From the cell containing the given text, extract its center point as (X, Y) coordinate. 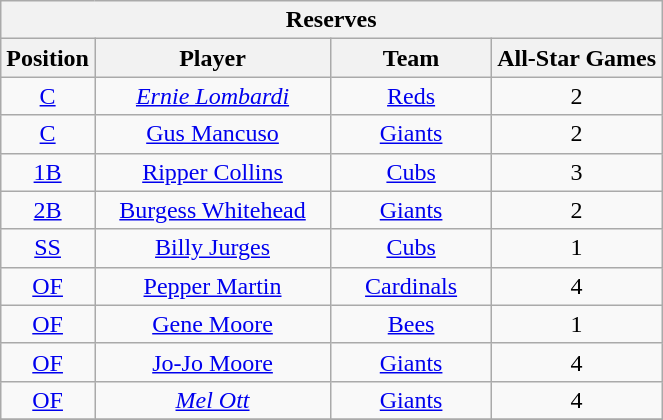
Mel Ott (212, 400)
Jo-Jo Moore (212, 362)
All-Star Games (577, 58)
1B (48, 172)
3 (577, 172)
Gene Moore (212, 324)
Team (412, 58)
2B (48, 210)
Ripper Collins (212, 172)
Gus Mancuso (212, 134)
Pepper Martin (212, 286)
Ernie Lombardi (212, 96)
Bees (412, 324)
Position (48, 58)
Billy Jurges (212, 248)
Burgess Whitehead (212, 210)
SS (48, 248)
Reserves (332, 20)
Reds (412, 96)
Cardinals (412, 286)
Player (212, 58)
